Find where the given text appears and provide that cell's center as (x, y) coordinate. 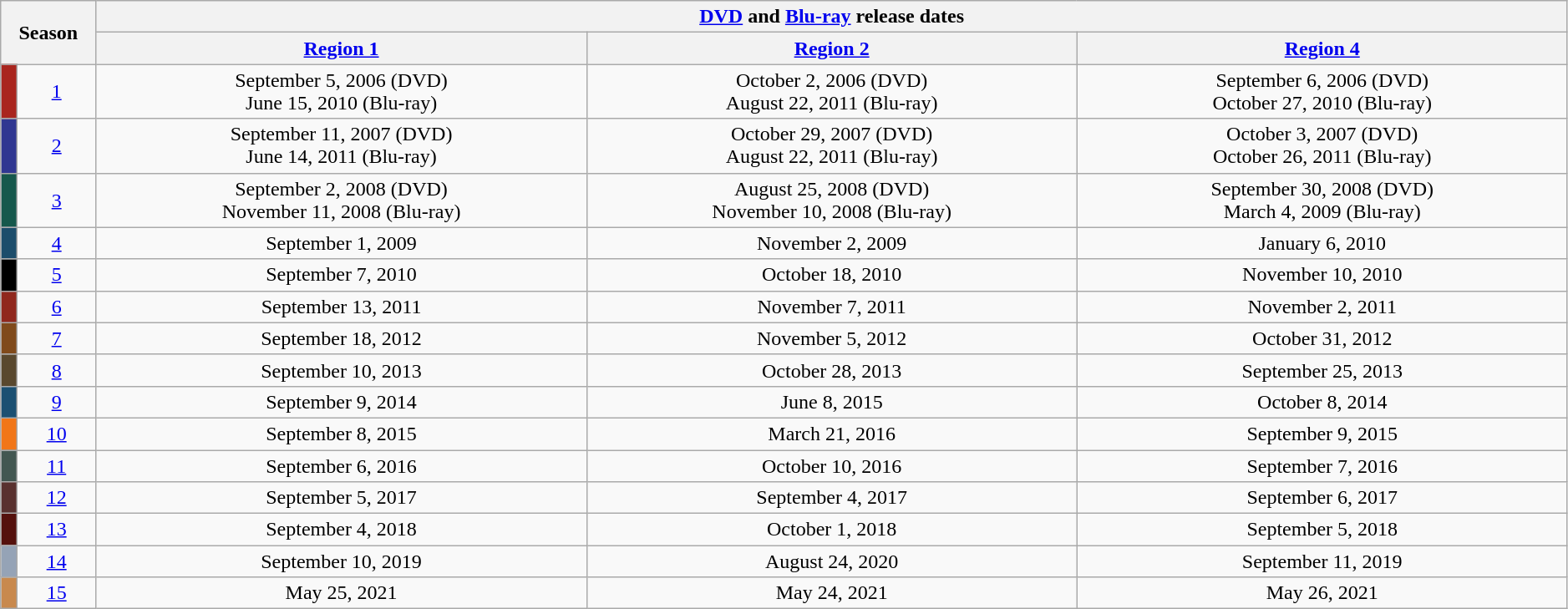
September 9, 2015 (1322, 434)
May 26, 2021 (1322, 593)
September 8, 2015 (341, 434)
October 28, 2013 (832, 370)
November 10, 2010 (1322, 275)
September 7, 2016 (1322, 465)
September 7, 2010 (341, 275)
September 6, 2017 (1322, 498)
May 25, 2021 (341, 593)
October 29, 2007 (DVD)August 22, 2011 (Blu-ray) (832, 145)
November 5, 2012 (832, 338)
October 1, 2018 (832, 530)
November 7, 2011 (832, 307)
Season (48, 33)
October 2, 2006 (DVD)August 22, 2011 (Blu-ray) (832, 92)
13 (57, 530)
August 25, 2008 (DVD)November 10, 2008 (Blu-ray) (832, 200)
15 (57, 593)
8 (57, 370)
January 6, 2010 (1322, 243)
DVD and Blu-ray release dates (832, 17)
May 24, 2021 (832, 593)
September 10, 2013 (341, 370)
September 4, 2018 (341, 530)
October 18, 2010 (832, 275)
September 9, 2014 (341, 402)
September 11, 2007 (DVD)June 14, 2011 (Blu-ray) (341, 145)
September 25, 2013 (1322, 370)
Region 2 (832, 48)
September 4, 2017 (832, 498)
7 (57, 338)
October 3, 2007 (DVD)October 26, 2011 (Blu-ray) (1322, 145)
5 (57, 275)
October 8, 2014 (1322, 402)
11 (57, 465)
12 (57, 498)
1 (57, 92)
September 18, 2012 (341, 338)
14 (57, 561)
6 (57, 307)
9 (57, 402)
September 30, 2008 (DVD)March 4, 2009 (Blu-ray) (1322, 200)
Region 4 (1322, 48)
September 5, 2017 (341, 498)
September 6, 2016 (341, 465)
September 13, 2011 (341, 307)
September 6, 2006 (DVD)October 27, 2010 (Blu-ray) (1322, 92)
November 2, 2011 (1322, 307)
June 8, 2015 (832, 402)
September 2, 2008 (DVD)November 11, 2008 (Blu-ray) (341, 200)
August 24, 2020 (832, 561)
September 5, 2006 (DVD)June 15, 2010 (Blu-ray) (341, 92)
2 (57, 145)
September 10, 2019 (341, 561)
Region 1 (341, 48)
3 (57, 200)
March 21, 2016 (832, 434)
4 (57, 243)
October 10, 2016 (832, 465)
October 31, 2012 (1322, 338)
November 2, 2009 (832, 243)
10 (57, 434)
September 11, 2019 (1322, 561)
September 5, 2018 (1322, 530)
September 1, 2009 (341, 243)
